Return the (X, Y) coordinate for the center point of the cell that contains the specified text.  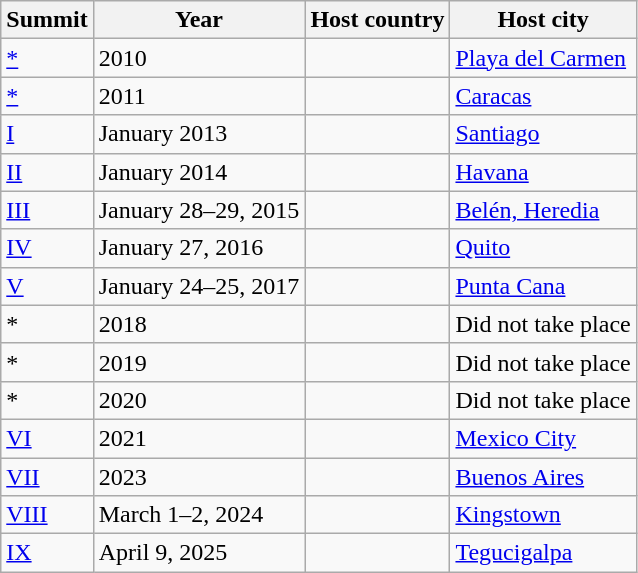
Havana (543, 172)
VIII (47, 515)
IV (47, 248)
VII (47, 477)
Caracas (543, 96)
Tegucigalpa (543, 553)
Mexico City (543, 438)
Host country (378, 20)
III (47, 210)
2018 (199, 324)
January 24–25, 2017 (199, 286)
V (47, 286)
2011 (199, 96)
January 28–29, 2015 (199, 210)
Playa del Carmen (543, 58)
2023 (199, 477)
2020 (199, 400)
January 2013 (199, 134)
Year (199, 20)
2021 (199, 438)
Host city (543, 20)
March 1–2, 2024 (199, 515)
Kingstown (543, 515)
VI (47, 438)
Quito (543, 248)
2019 (199, 362)
Santiago (543, 134)
2010 (199, 58)
Belén, Heredia (543, 210)
January 2014 (199, 172)
April 9, 2025 (199, 553)
I (47, 134)
Summit (47, 20)
Buenos Aires (543, 477)
II (47, 172)
January 27, 2016 (199, 248)
IX (47, 553)
Punta Cana (543, 286)
